Capture the cell that displays the provided text and extract its [x, y] central coordinate. 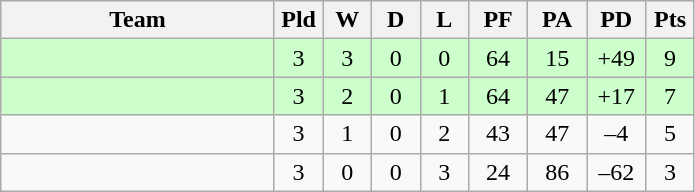
W [348, 20]
Pld [298, 20]
43 [498, 134]
L [444, 20]
–62 [616, 172]
24 [498, 172]
D [396, 20]
15 [558, 58]
+49 [616, 58]
–4 [616, 134]
9 [670, 58]
Team [138, 20]
+17 [616, 96]
PD [616, 20]
86 [558, 172]
7 [670, 96]
PF [498, 20]
PA [558, 20]
Pts [670, 20]
5 [670, 134]
